Detect which cell encompasses the target text, then output its [x, y] center coordinate. 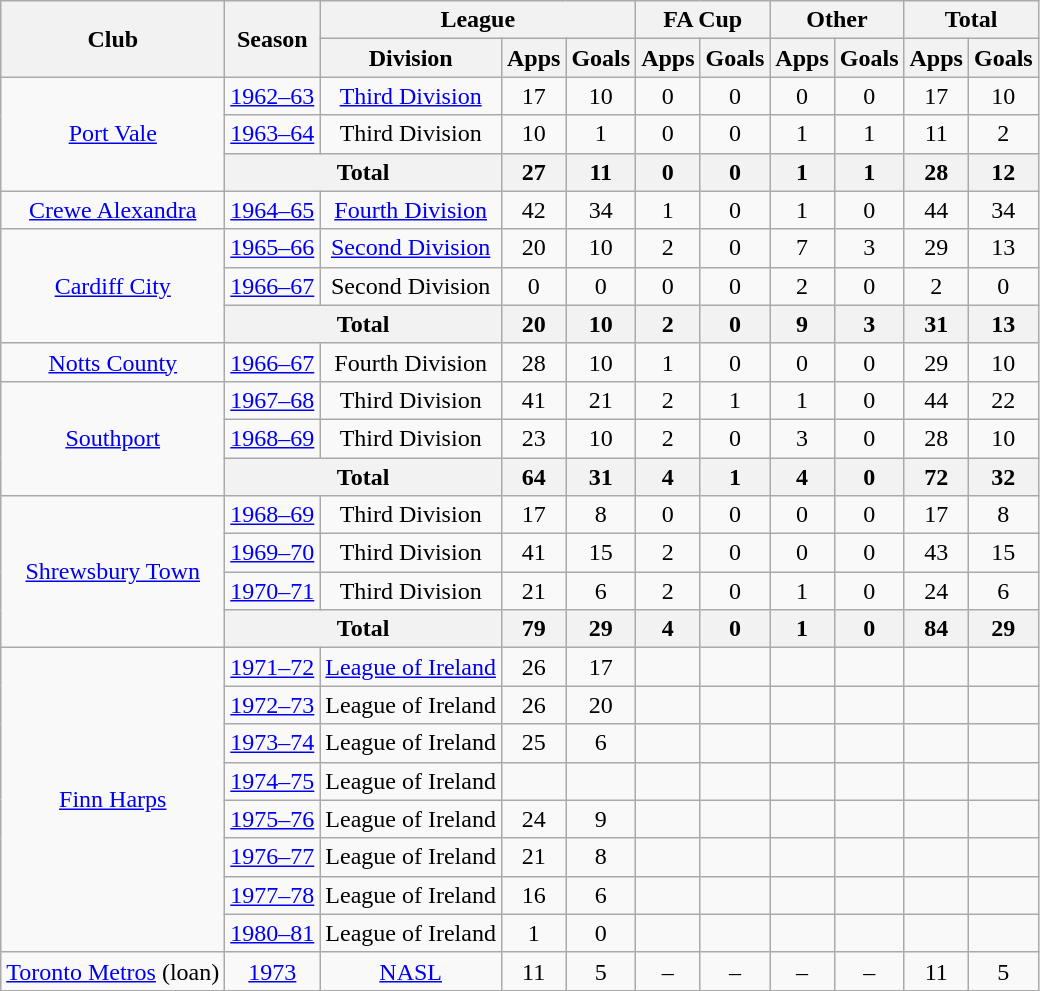
Other [837, 20]
1974–75 [272, 781]
1972–73 [272, 705]
1980–81 [272, 933]
Season [272, 39]
64 [533, 477]
1977–78 [272, 895]
23 [533, 438]
Shrewsbury Town [113, 572]
7 [802, 248]
Crewe Alexandra [113, 210]
84 [936, 629]
1973 [272, 971]
1975–76 [272, 819]
NASL [411, 971]
League [478, 20]
1976–77 [272, 857]
Southport [113, 438]
1963–64 [272, 134]
Port Vale [113, 134]
32 [1003, 477]
25 [533, 743]
Cardiff City [113, 286]
1973–74 [272, 743]
1969–70 [272, 553]
42 [533, 210]
1970–71 [272, 591]
1962–63 [272, 96]
16 [533, 895]
Finn Harps [113, 800]
1964–65 [272, 210]
12 [1003, 172]
Division [411, 58]
27 [533, 172]
Notts County [113, 362]
Toronto Metros (loan) [113, 971]
22 [1003, 400]
1965–66 [272, 248]
72 [936, 477]
1967–68 [272, 400]
Club [113, 39]
79 [533, 629]
43 [936, 553]
1971–72 [272, 667]
FA Cup [703, 20]
